Find where the given text appears and provide that cell's center as (x, y) coordinate. 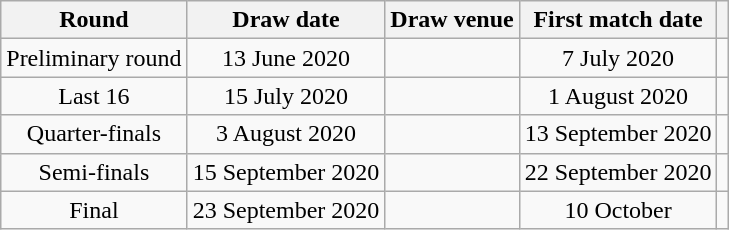
15 July 2020 (286, 96)
10 October (618, 210)
Quarter-finals (94, 134)
Draw date (286, 20)
13 June 2020 (286, 58)
Draw venue (452, 20)
7 July 2020 (618, 58)
22 September 2020 (618, 172)
1 August 2020 (618, 96)
15 September 2020 (286, 172)
Semi-finals (94, 172)
Last 16 (94, 96)
First match date (618, 20)
3 August 2020 (286, 134)
13 September 2020 (618, 134)
Preliminary round (94, 58)
Round (94, 20)
23 September 2020 (286, 210)
Final (94, 210)
